Detect which cell encompasses the target text, then output its (x, y) center coordinate. 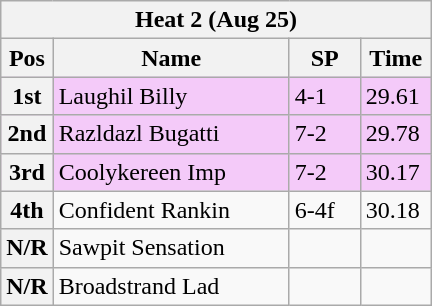
29.61 (396, 96)
SP (324, 58)
Laughil Billy (171, 96)
Time (396, 58)
Name (171, 58)
6-4f (324, 210)
1st (27, 96)
29.78 (396, 134)
4-1 (324, 96)
Razldazl Bugatti (171, 134)
Coolykereen Imp (171, 172)
Broadstrand Lad (171, 286)
Pos (27, 58)
Heat 2 (Aug 25) (216, 20)
4th (27, 210)
30.18 (396, 210)
Sawpit Sensation (171, 248)
30.17 (396, 172)
Confident Rankin (171, 210)
2nd (27, 134)
3rd (27, 172)
